Find where the given text appears and provide that cell's center as [X, Y] coordinate. 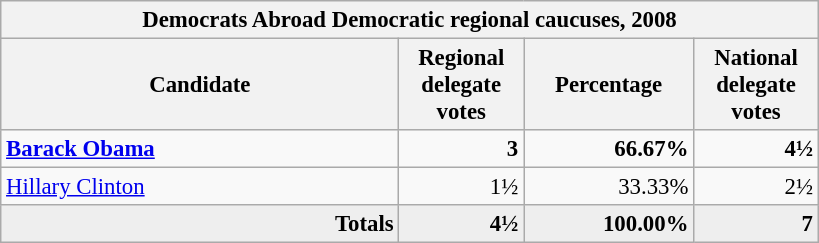
Regional delegate votes [462, 85]
1½ [462, 187]
Percentage [609, 85]
Candidate [200, 85]
Hillary Clinton [200, 187]
3 [462, 149]
Totals [200, 224]
100.00% [609, 224]
Democrats Abroad Democratic regional caucuses, 2008 [410, 20]
2½ [756, 187]
National delegate votes [756, 85]
7 [756, 224]
66.67% [609, 149]
33.33% [609, 187]
Barack Obama [200, 149]
